Pinpoint the cell where the given text exists, returning its [x, y] midpoint coordinate. 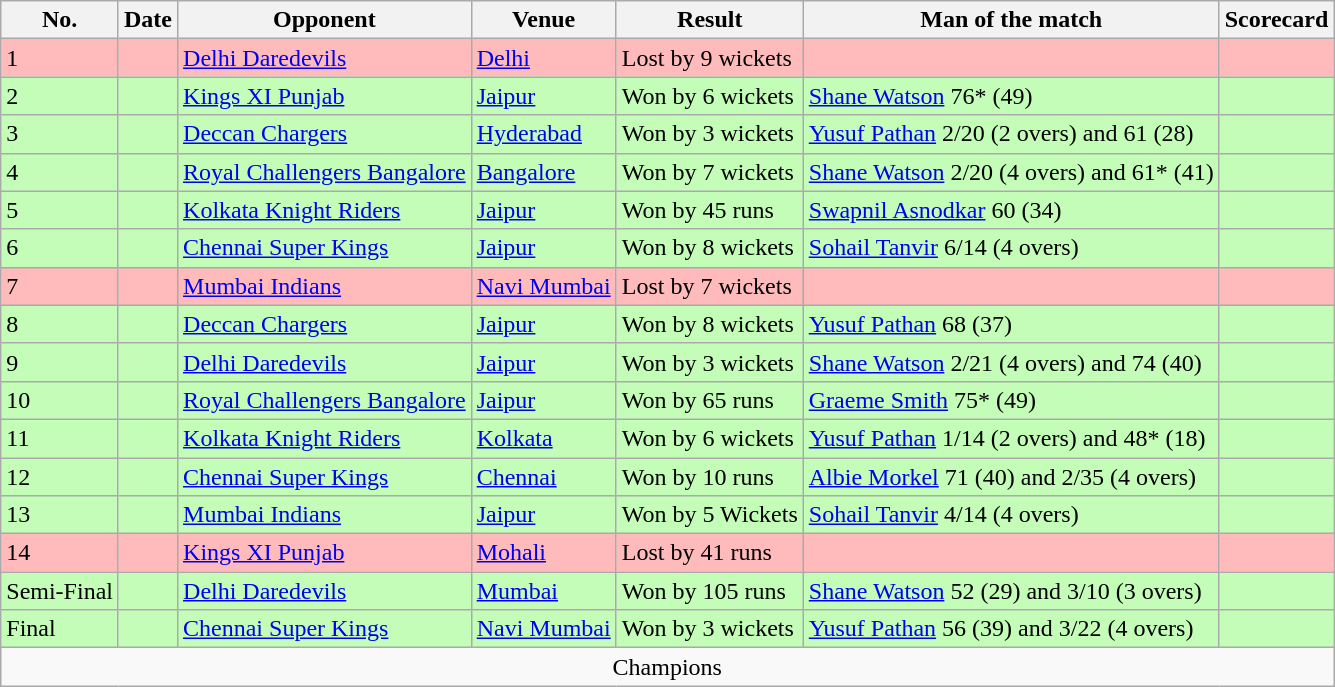
Albie Morkel 71 (40) and 2/35 (4 overs) [1011, 477]
Shane Watson 2/21 (4 overs) and 74 (40) [1011, 362]
Shane Watson 76* (49) [1011, 96]
Swapnil Asnodkar 60 (34) [1011, 210]
3 [60, 134]
6 [60, 248]
5 [60, 210]
Date [148, 20]
Champions [668, 667]
9 [60, 362]
Won by 5 Wickets [710, 515]
Hyderabad [544, 134]
Won by 105 runs [710, 591]
Kolkata [544, 438]
Sohail Tanvir 4/14 (4 overs) [1011, 515]
Semi-Final [60, 591]
Yusuf Pathan 68 (37) [1011, 324]
Lost by 7 wickets [710, 286]
Shane Watson 52 (29) and 3/10 (3 overs) [1011, 591]
Won by 65 runs [710, 400]
No. [60, 20]
Venue [544, 20]
2 [60, 96]
Yusuf Pathan 2/20 (2 overs) and 61 (28) [1011, 134]
Sohail Tanvir 6/14 (4 overs) [1011, 248]
Won by 7 wickets [710, 172]
Delhi [544, 58]
Result [710, 20]
Shane Watson 2/20 (4 overs) and 61* (41) [1011, 172]
4 [60, 172]
Opponent [325, 20]
Scorecard [1276, 20]
Bangalore [544, 172]
Won by 10 runs [710, 477]
10 [60, 400]
12 [60, 477]
14 [60, 553]
Mohali [544, 553]
Lost by 41 runs [710, 553]
Mumbai [544, 591]
Lost by 9 wickets [710, 58]
Yusuf Pathan 1/14 (2 overs) and 48* (18) [1011, 438]
Graeme Smith 75* (49) [1011, 400]
7 [60, 286]
11 [60, 438]
1 [60, 58]
Chennai [544, 477]
Final [60, 629]
Won by 45 runs [710, 210]
13 [60, 515]
Man of the match [1011, 20]
8 [60, 324]
Yusuf Pathan 56 (39) and 3/22 (4 overs) [1011, 629]
